Return the (X, Y) coordinate for the center point of the cell that contains the specified text.  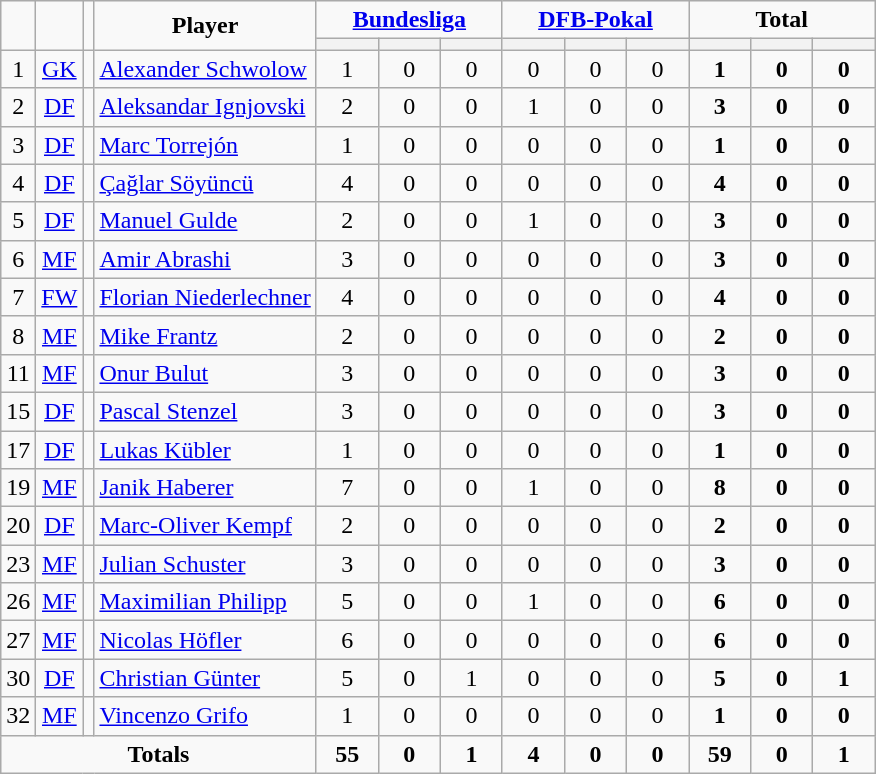
17 (18, 449)
Lukas Kübler (205, 449)
Nicolas Höfler (205, 640)
19 (18, 488)
27 (18, 640)
FW (60, 297)
DFB-Pokal (595, 20)
Alexander Schwolow (205, 69)
11 (18, 373)
Florian Niederlechner (205, 297)
26 (18, 602)
Christian Günter (205, 678)
Aleksandar Ignjovski (205, 107)
32 (18, 716)
55 (347, 754)
Marc Torrejón (205, 145)
Mike Frantz (205, 335)
20 (18, 526)
Janik Haberer (205, 488)
Pascal Stenzel (205, 411)
Manuel Gulde (205, 221)
Onur Bulut (205, 373)
Maximilian Philipp (205, 602)
23 (18, 564)
15 (18, 411)
GK (60, 69)
Totals (158, 754)
Marc-Oliver Kempf (205, 526)
Bundesliga (409, 20)
Total (782, 20)
Player (205, 26)
59 (720, 754)
Vincenzo Grifo (205, 716)
Julian Schuster (205, 564)
Amir Abrashi (205, 259)
30 (18, 678)
Çağlar Söyüncü (205, 183)
